Pinpoint the cell where the given text exists, returning its (x, y) midpoint coordinate. 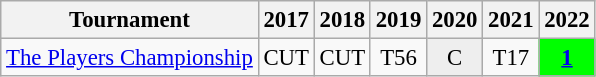
T56 (398, 58)
1 (567, 58)
C (455, 58)
2021 (511, 20)
2017 (286, 20)
T17 (511, 58)
2018 (342, 20)
Tournament (130, 20)
The Players Championship (130, 58)
2020 (455, 20)
2019 (398, 20)
2022 (567, 20)
